Locate the cell with the specified text and output its [X, Y] center coordinate. 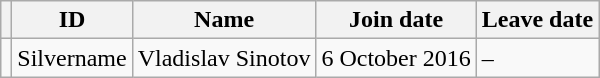
6 October 2016 [396, 58]
– [537, 58]
Vladislav Sinotov [224, 58]
Silvername [72, 58]
ID [72, 20]
Leave date [537, 20]
Name [224, 20]
Join date [396, 20]
